Determine the [X, Y] coordinate at the center of the cell enclosing the given text.  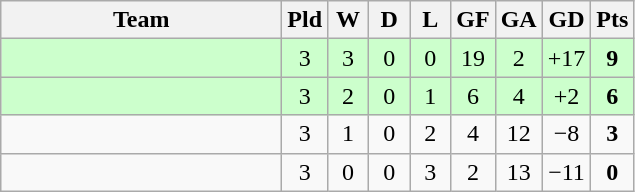
−11 [566, 172]
D [390, 20]
19 [473, 58]
13 [518, 172]
+17 [566, 58]
−8 [566, 134]
W [348, 20]
12 [518, 134]
Team [142, 20]
Pts [612, 20]
9 [612, 58]
GF [473, 20]
GD [566, 20]
+2 [566, 96]
Pld [305, 20]
L [430, 20]
GA [518, 20]
